Provide the [x, y] coordinate of the cell's center where the given text is located.  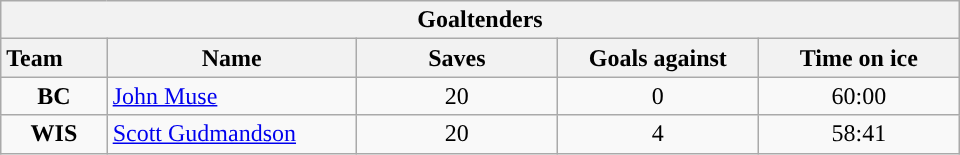
4 [658, 134]
60:00 [858, 96]
BC [54, 96]
Goals against [658, 58]
Name [232, 58]
Scott Gudmandson [232, 134]
Saves [456, 58]
0 [658, 96]
Goaltenders [480, 20]
58:41 [858, 134]
WIS [54, 134]
Team [54, 58]
Time on ice [858, 58]
John Muse [232, 96]
